Provide the (X, Y) coordinate of the cell's center where the given text is located.  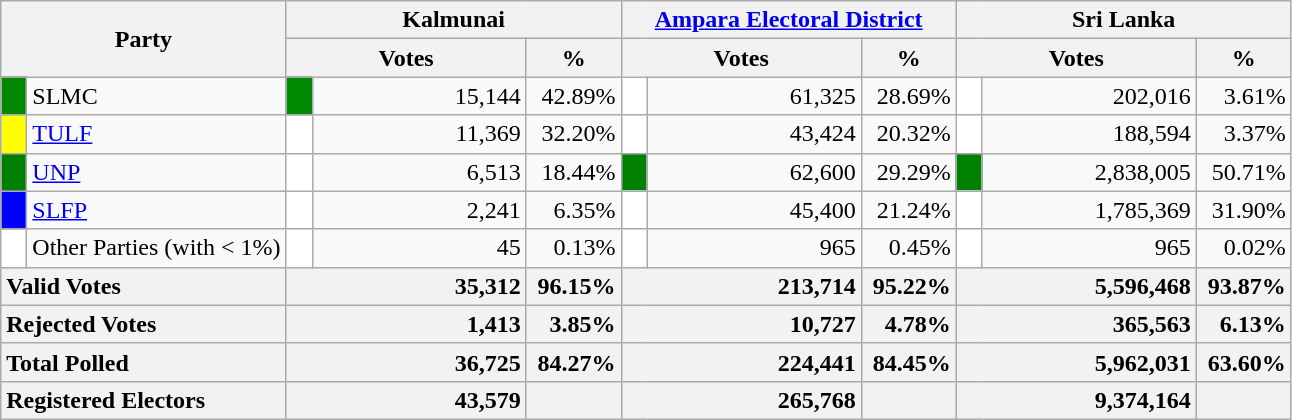
365,563 (1076, 324)
213,714 (741, 286)
36,725 (406, 362)
93.87% (1244, 286)
Rejected Votes (144, 324)
265,768 (741, 400)
95.22% (908, 286)
202,016 (1089, 96)
5,596,468 (1076, 286)
31.90% (1244, 210)
63.60% (1244, 362)
61,325 (754, 96)
84.45% (908, 362)
9,374,164 (1076, 400)
45 (419, 248)
10,727 (741, 324)
43,424 (754, 134)
Valid Votes (144, 286)
Other Parties (with < 1%) (156, 248)
28.69% (908, 96)
224,441 (741, 362)
3.37% (1244, 134)
84.27% (574, 362)
2,241 (419, 210)
0.13% (574, 248)
Ampara Electoral District (788, 20)
SLMC (156, 96)
6,513 (419, 172)
29.29% (908, 172)
TULF (156, 134)
43,579 (406, 400)
20.32% (908, 134)
18.44% (574, 172)
UNP (156, 172)
Registered Electors (144, 400)
35,312 (406, 286)
1,785,369 (1089, 210)
3.85% (574, 324)
42.89% (574, 96)
15,144 (419, 96)
4.78% (908, 324)
6.35% (574, 210)
2,838,005 (1089, 172)
62,600 (754, 172)
11,369 (419, 134)
Kalmunai (454, 20)
1,413 (406, 324)
SLFP (156, 210)
0.02% (1244, 248)
50.71% (1244, 172)
45,400 (754, 210)
3.61% (1244, 96)
188,594 (1089, 134)
21.24% (908, 210)
96.15% (574, 286)
6.13% (1244, 324)
32.20% (574, 134)
Sri Lanka (1124, 20)
Party (144, 39)
Total Polled (144, 362)
0.45% (908, 248)
5,962,031 (1076, 362)
